Search for the cell housing the specified text and yield its [X, Y] center coordinate. 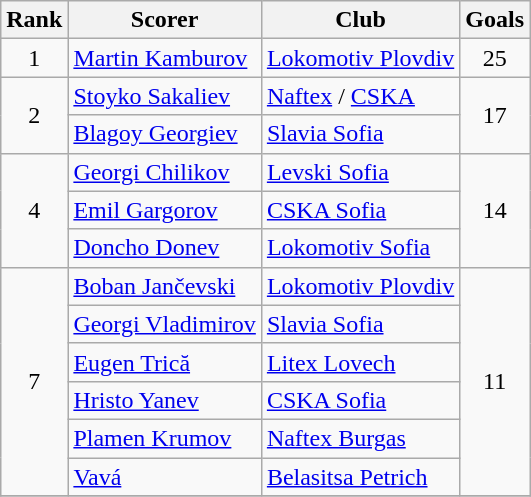
Plamen Krumov [165, 438]
Blagoy Georgiev [165, 134]
14 [495, 210]
Goals [495, 20]
2 [34, 115]
Club [360, 20]
Hristo Yanev [165, 400]
Boban Jančevski [165, 286]
Martin Kamburov [165, 58]
Levski Sofia [360, 172]
17 [495, 115]
Eugen Trică [165, 362]
25 [495, 58]
Belasitsa Petrich [360, 477]
Georgi Vladimirov [165, 324]
Doncho Donev [165, 248]
Rank [34, 20]
7 [34, 381]
Stoyko Sakaliev [165, 96]
11 [495, 381]
4 [34, 210]
Georgi Chilikov [165, 172]
Lokomotiv Sofia [360, 248]
Vavá [165, 477]
Litex Lovech [360, 362]
1 [34, 58]
Naftex / CSKA [360, 96]
Scorer [165, 20]
Emil Gargorov [165, 210]
Naftex Burgas [360, 438]
